Identify which cell holds the provided text, then report its [X, Y] central coordinate. 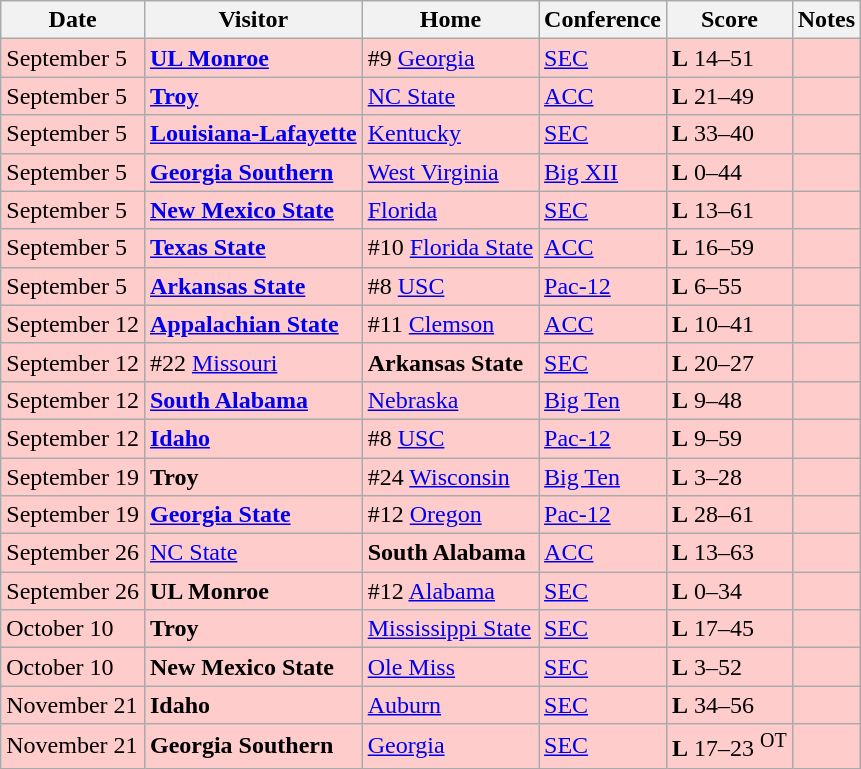
L 14–51 [729, 58]
L 9–59 [729, 438]
Notes [826, 20]
Home [450, 20]
L 3–28 [729, 477]
L 13–61 [729, 210]
L 6–55 [729, 286]
Conference [603, 20]
Florida [450, 210]
Mississippi State [450, 629]
#24 Wisconsin [450, 477]
#9 Georgia [450, 58]
Visitor [253, 20]
L 9–48 [729, 400]
Big XII [603, 172]
#10 Florida State [450, 248]
Georgia [450, 746]
L 13–63 [729, 553]
#22 Missouri [253, 362]
Score [729, 20]
Date [73, 20]
L 33–40 [729, 134]
L 17–45 [729, 629]
#12 Alabama [450, 591]
Louisiana-Lafayette [253, 134]
Texas State [253, 248]
Kentucky [450, 134]
L 17–23 OT [729, 746]
Appalachian State [253, 324]
#11 Clemson [450, 324]
Ole Miss [450, 667]
L 28–61 [729, 515]
L 10–41 [729, 324]
Nebraska [450, 400]
L 20–27 [729, 362]
L 0–34 [729, 591]
Auburn [450, 705]
L 21–49 [729, 96]
Georgia State [253, 515]
West Virginia [450, 172]
L 3–52 [729, 667]
L 0–44 [729, 172]
L 34–56 [729, 705]
L 16–59 [729, 248]
#12 Oregon [450, 515]
